Extract the (x, y) coordinate from the center of the cell holding the provided text.  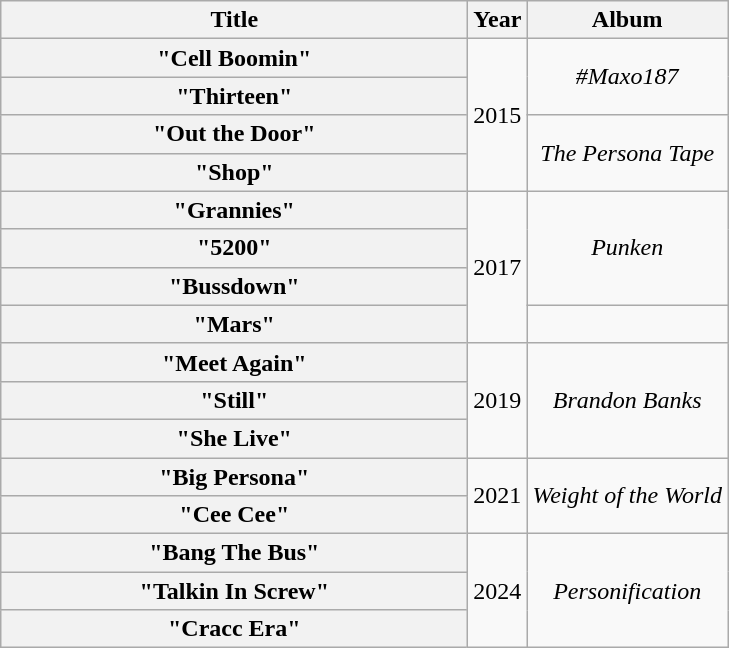
2024 (498, 591)
Album (628, 20)
"Grannies" (234, 210)
2021 (498, 496)
"Bang The Bus" (234, 553)
2017 (498, 267)
"Shop" (234, 172)
Title (234, 20)
"Out the Door" (234, 134)
"Big Persona" (234, 477)
"Meet Again" (234, 362)
"Cracc Era" (234, 629)
"Cee Cee" (234, 515)
Personification (628, 591)
"5200" (234, 248)
The Persona Tape (628, 153)
"Bussdown" (234, 286)
#Maxo187 (628, 77)
"Mars" (234, 324)
Punken (628, 248)
2019 (498, 400)
"She Live" (234, 438)
"Cell Boomin" (234, 58)
2015 (498, 115)
"Thirteen" (234, 96)
"Talkin In Screw" (234, 591)
Brandon Banks (628, 400)
Weight of the World (628, 496)
Year (498, 20)
"Still" (234, 400)
